For the text-containing cell, return its midpoint in [X, Y] coordinate format. 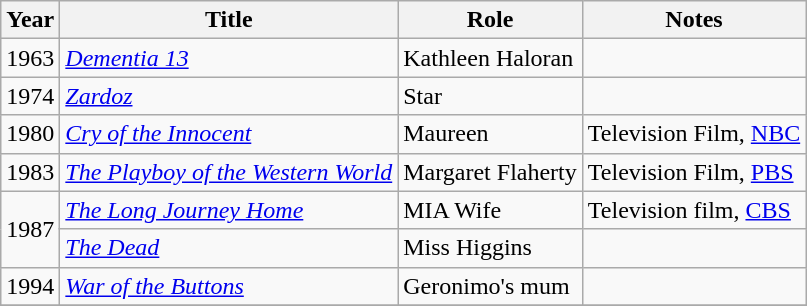
1963 [30, 58]
Kathleen Haloran [490, 58]
Maureen [490, 134]
1994 [30, 286]
Role [490, 20]
Cry of the Innocent [229, 134]
Dementia 13 [229, 58]
Television Film, NBC [694, 134]
Television Film, PBS [694, 172]
1983 [30, 172]
The Dead [229, 248]
Star [490, 96]
1980 [30, 134]
1974 [30, 96]
Geronimo's mum [490, 286]
The Playboy of the Western World [229, 172]
War of the Buttons [229, 286]
Miss Higgins [490, 248]
Television film, CBS [694, 210]
Year [30, 20]
Notes [694, 20]
Zardoz [229, 96]
The Long Journey Home [229, 210]
MIA Wife [490, 210]
Margaret Flaherty [490, 172]
1987 [30, 229]
Title [229, 20]
